Pinpoint the cell where the given text exists, returning its (X, Y) midpoint coordinate. 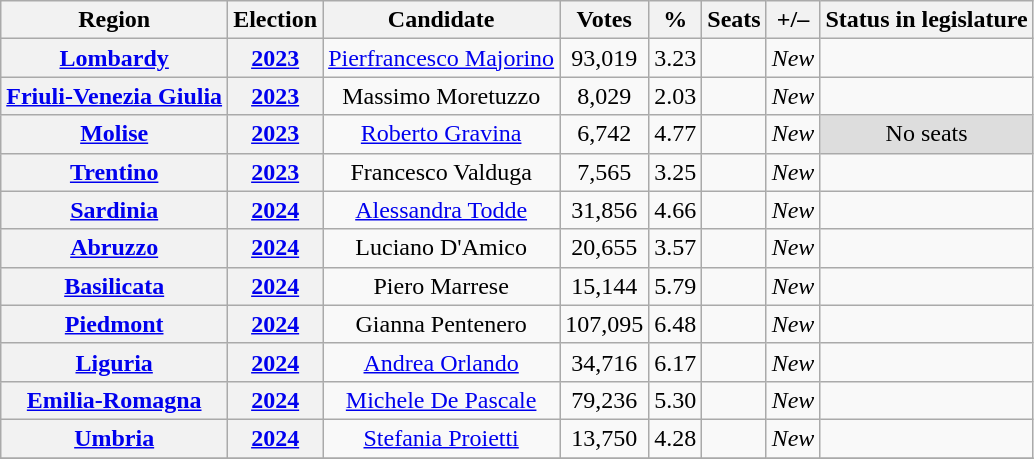
5.79 (676, 286)
2.03 (676, 96)
Piero Marrese (442, 286)
Lombardy (114, 58)
Gianna Pentenero (442, 324)
93,019 (604, 58)
5.30 (676, 400)
Sardinia (114, 210)
+/– (793, 20)
13,750 (604, 438)
31,856 (604, 210)
6.17 (676, 362)
Luciano D'Amico (442, 248)
Election (276, 20)
Abruzzo (114, 248)
4.77 (676, 134)
Piedmont (114, 324)
No seats (926, 134)
Friuli-Venezia Giulia (114, 96)
Andrea Orlando (442, 362)
Seats (734, 20)
Stefania Proietti (442, 438)
Trentino (114, 172)
Basilicata (114, 286)
4.28 (676, 438)
Status in legislature (926, 20)
% (676, 20)
34,716 (604, 362)
Liguria (114, 362)
Umbria (114, 438)
15,144 (604, 286)
Votes (604, 20)
Francesco Valduga (442, 172)
3.57 (676, 248)
Michele De Pascale (442, 400)
Roberto Gravina (442, 134)
3.25 (676, 172)
7,565 (604, 172)
Pierfrancesco Majorino (442, 58)
Massimo Moretuzzo (442, 96)
Molise (114, 134)
Alessandra Todde (442, 210)
8,029 (604, 96)
107,095 (604, 324)
3.23 (676, 58)
Region (114, 20)
Emilia-Romagna (114, 400)
4.66 (676, 210)
79,236 (604, 400)
20,655 (604, 248)
6,742 (604, 134)
Candidate (442, 20)
6.48 (676, 324)
